For the text-containing cell, return its midpoint in (X, Y) coordinate format. 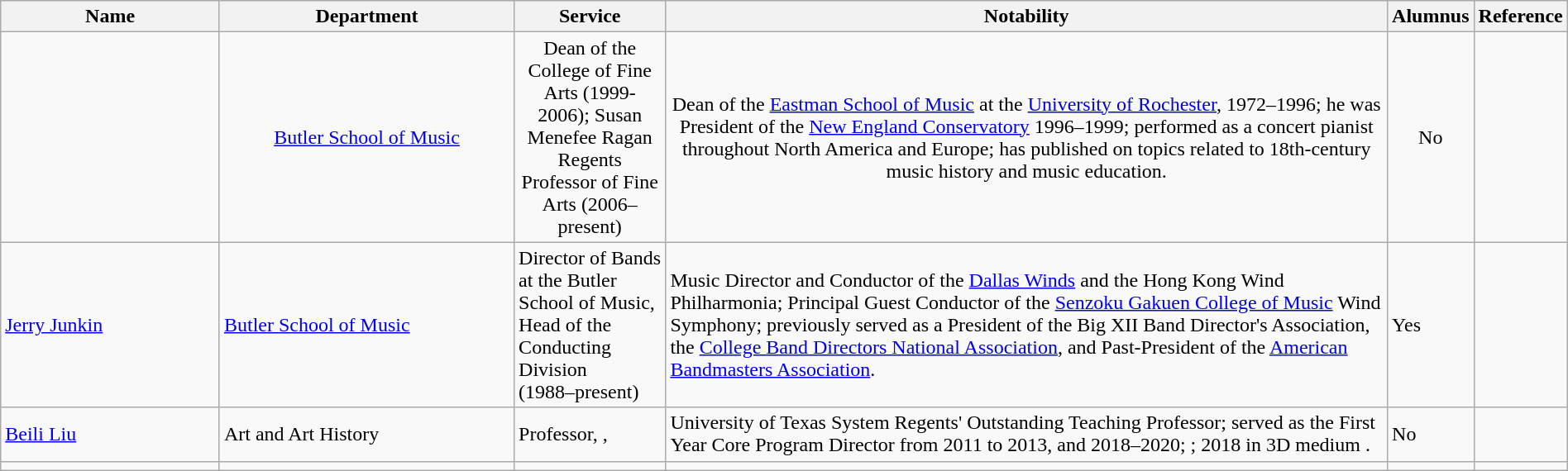
Notability (1027, 17)
Beili Liu (111, 435)
Art and Art History (366, 435)
Yes (1431, 325)
Service (590, 17)
Jerry Junkin (111, 325)
Department (366, 17)
Dean of the College of Fine Arts (1999-2006); Susan Menefee Ragan Regents Professor of Fine Arts (2006–present) (590, 137)
Name (111, 17)
Alumnus (1431, 17)
Director of Bands at the Butler School of Music, Head of the Conducting Division(1988–present) (590, 325)
Reference (1520, 17)
Professor, , (590, 435)
